Return (X, Y) of the center of cell containing provided text 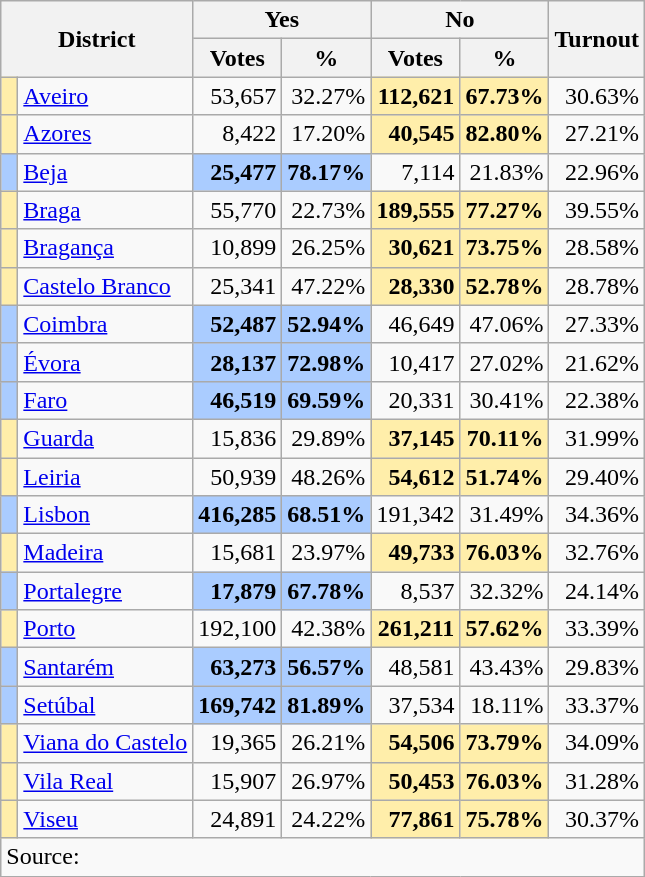
52,487 (238, 324)
46,649 (416, 324)
57.62% (504, 629)
31.28% (597, 781)
Viseu (106, 819)
73.79% (504, 743)
54,612 (416, 477)
28,330 (416, 286)
8,422 (238, 134)
Leiria (106, 477)
77,861 (416, 819)
112,621 (416, 96)
Santarém (106, 667)
28.58% (597, 248)
Coimbra (106, 324)
21.83% (504, 172)
24.22% (326, 819)
77.27% (504, 210)
Faro (106, 400)
30.37% (597, 819)
32.32% (504, 591)
39.55% (597, 210)
67.73% (504, 96)
Guarda (106, 438)
25,477 (238, 172)
Viana do Castelo (106, 743)
Source: (323, 857)
81.89% (326, 705)
29.83% (597, 667)
53,657 (238, 96)
29.40% (597, 477)
47.22% (326, 286)
Vila Real (106, 781)
51.74% (504, 477)
8,537 (416, 591)
55,770 (238, 210)
7,114 (416, 172)
52.94% (326, 324)
24,891 (238, 819)
32.27% (326, 96)
17,879 (238, 591)
19,365 (238, 743)
28.78% (597, 286)
Beja (106, 172)
26.21% (326, 743)
28,137 (238, 362)
82.80% (504, 134)
Bragança (106, 248)
75.78% (504, 819)
48,581 (416, 667)
73.75% (504, 248)
56.57% (326, 667)
Madeira (106, 553)
Yes (282, 20)
22.73% (326, 210)
10,899 (238, 248)
Porto (106, 629)
Aveiro (106, 96)
Portalegre (106, 591)
15,681 (238, 553)
46,519 (238, 400)
54,506 (416, 743)
43.43% (504, 667)
Évora (106, 362)
72.98% (326, 362)
42.38% (326, 629)
31.49% (504, 515)
68.51% (326, 515)
27.21% (597, 134)
20,331 (416, 400)
261,211 (416, 629)
34.36% (597, 515)
18.11% (504, 705)
27.33% (597, 324)
23.97% (326, 553)
26.97% (326, 781)
33.39% (597, 629)
416,285 (238, 515)
District (97, 39)
29.89% (326, 438)
22.96% (597, 172)
50,453 (416, 781)
24.14% (597, 591)
32.76% (597, 553)
47.06% (504, 324)
70.11% (504, 438)
26.25% (326, 248)
15,836 (238, 438)
Setúbal (106, 705)
Lisbon (106, 515)
Turnout (597, 39)
27.02% (504, 362)
22.38% (597, 400)
30.41% (504, 400)
No (460, 20)
48.26% (326, 477)
189,555 (416, 210)
34.09% (597, 743)
15,907 (238, 781)
30.63% (597, 96)
40,545 (416, 134)
Braga (106, 210)
63,273 (238, 667)
191,342 (416, 515)
30,621 (416, 248)
31.99% (597, 438)
50,939 (238, 477)
10,417 (416, 362)
Azores (106, 134)
78.17% (326, 172)
192,100 (238, 629)
49,733 (416, 553)
37,534 (416, 705)
37,145 (416, 438)
21.62% (597, 362)
25,341 (238, 286)
52.78% (504, 286)
Castelo Branco (106, 286)
67.78% (326, 591)
33.37% (597, 705)
69.59% (326, 400)
17.20% (326, 134)
169,742 (238, 705)
